Find where the given text appears and provide that cell's center as (x, y) coordinate. 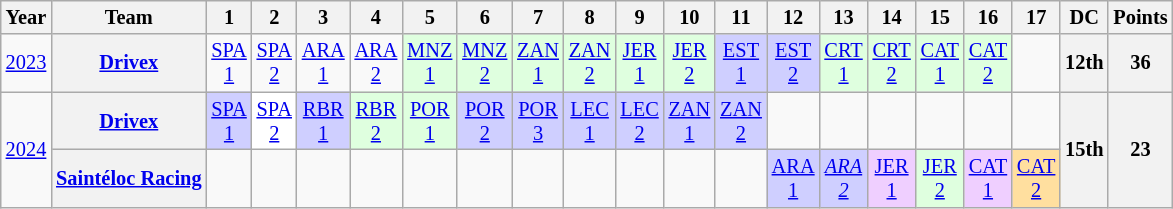
8 (590, 17)
MNZ1 (430, 63)
16 (988, 17)
RBR2 (376, 121)
Year (26, 17)
15th (1084, 150)
EST1 (741, 63)
CRT2 (892, 63)
EST2 (794, 63)
7 (538, 17)
Team (128, 17)
CRT1 (843, 63)
13 (843, 17)
9 (639, 17)
MNZ2 (484, 63)
POR1 (430, 121)
LEC2 (639, 121)
Saintéloc Racing (128, 178)
10 (690, 17)
POR3 (538, 121)
23 (1140, 150)
1 (228, 17)
4 (376, 17)
17 (1036, 17)
Points (1140, 17)
36 (1140, 63)
RBR1 (324, 121)
5 (430, 17)
12 (794, 17)
2 (274, 17)
6 (484, 17)
14 (892, 17)
15 (940, 17)
2024 (26, 150)
2023 (26, 63)
12th (1084, 63)
11 (741, 17)
DC (1084, 17)
POR2 (484, 121)
3 (324, 17)
LEC1 (590, 121)
